Extract the [x, y] coordinate from the center of the cell holding the provided text.  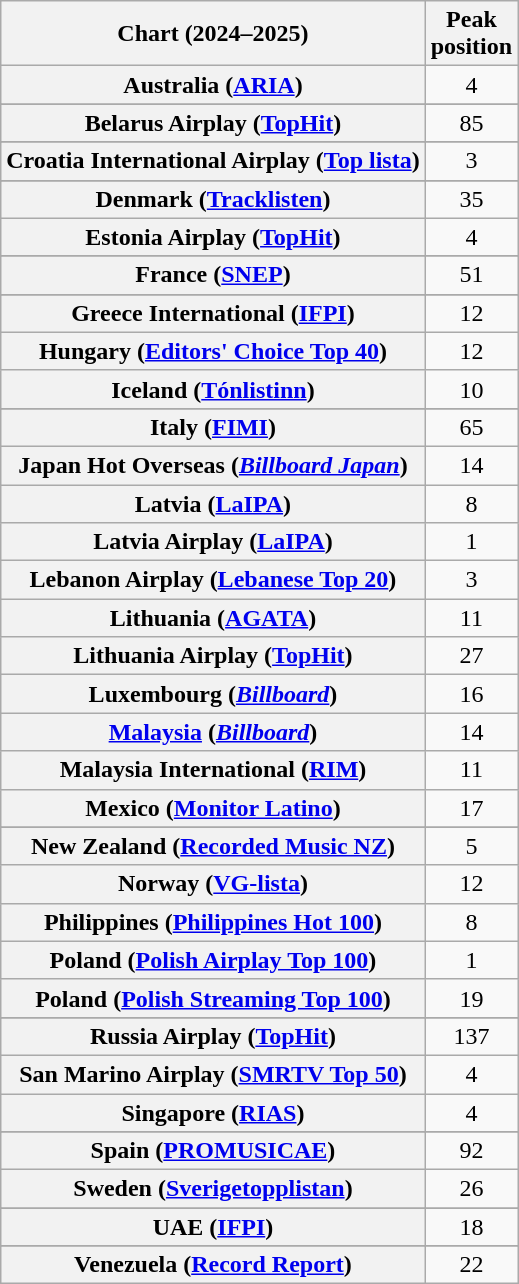
Australia (ARIA) [213, 85]
Lithuania Airplay (TopHit) [213, 656]
Norway (VG-lista) [213, 884]
27 [471, 656]
17 [471, 808]
Luxembourg (Billboard) [213, 694]
10 [471, 389]
Lithuania (AGATA) [213, 618]
65 [471, 427]
New Zealand (Recorded Music NZ) [213, 846]
Peakposition [471, 34]
Iceland (Tónlistinn) [213, 389]
Singapore (RIAS) [213, 1113]
Poland (Polish Airplay Top 100) [213, 960]
Sweden (Sverigetopplistan) [213, 1189]
Japan Hot Overseas (Billboard Japan) [213, 465]
Chart (2024–2025) [213, 34]
Spain (PROMUSICAE) [213, 1151]
19 [471, 998]
Belarus Airplay (TopHit) [213, 123]
92 [471, 1151]
Latvia (LaIPA) [213, 503]
Mexico (Monitor Latino) [213, 808]
Philippines (Philippines Hot 100) [213, 922]
18 [471, 1227]
Venezuela (Record Report) [213, 1265]
Malaysia (Billboard) [213, 732]
Latvia Airplay (LaIPA) [213, 542]
16 [471, 694]
France (SNEP) [213, 275]
26 [471, 1189]
137 [471, 1036]
Denmark (Tracklisten) [213, 199]
5 [471, 846]
Greece International (IFPI) [213, 313]
UAE (IFPI) [213, 1227]
Russia Airplay (TopHit) [213, 1036]
San Marino Airplay (SMRTV Top 50) [213, 1074]
Poland (Polish Streaming Top 100) [213, 998]
Croatia International Airplay (Top lista) [213, 161]
Italy (FIMI) [213, 427]
35 [471, 199]
85 [471, 123]
22 [471, 1265]
51 [471, 275]
Malaysia International (RIM) [213, 770]
Hungary (Editors' Choice Top 40) [213, 351]
Lebanon Airplay (Lebanese Top 20) [213, 580]
Estonia Airplay (TopHit) [213, 237]
